Determine the [x, y] coordinate at the center of the cell enclosing the given text.  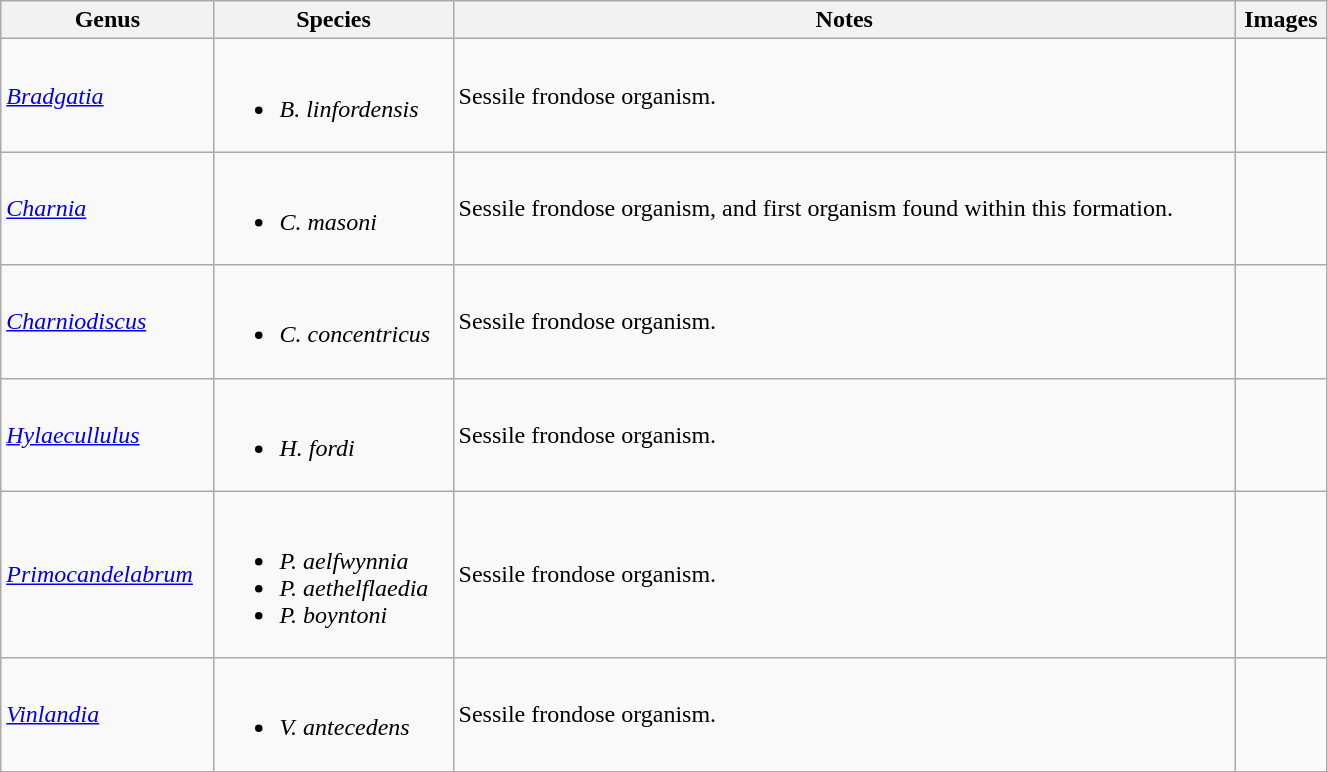
V. antecedens [334, 714]
Charnia [108, 208]
Notes [844, 20]
C. masoni [334, 208]
Charniodiscus [108, 322]
C. concentricus [334, 322]
Primocandelabrum [108, 574]
Species [334, 20]
Vinlandia [108, 714]
Hylaecullulus [108, 434]
Genus [108, 20]
Images [1280, 20]
Bradgatia [108, 96]
B. linfordensis [334, 96]
Sessile frondose organism, and first organism found within this formation. [844, 208]
P. aelfwynniaP. aethelflaediaP. boyntoni [334, 574]
H. fordi [334, 434]
